Scan for the cell matching the given text and deliver its (X, Y) coordinate at center. 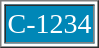
C-1234 (49, 24)
